Capture the cell that displays the provided text and extract its (x, y) central coordinate. 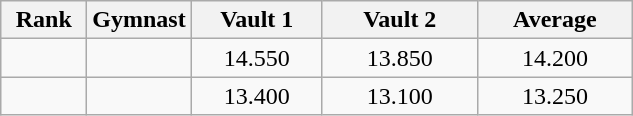
13.850 (400, 58)
Vault 2 (400, 20)
13.250 (554, 96)
Rank (44, 20)
Average (554, 20)
Gymnast (139, 20)
13.100 (400, 96)
14.550 (256, 58)
13.400 (256, 96)
Vault 1 (256, 20)
14.200 (554, 58)
